Locate the cell with the specified text and output its [x, y] center coordinate. 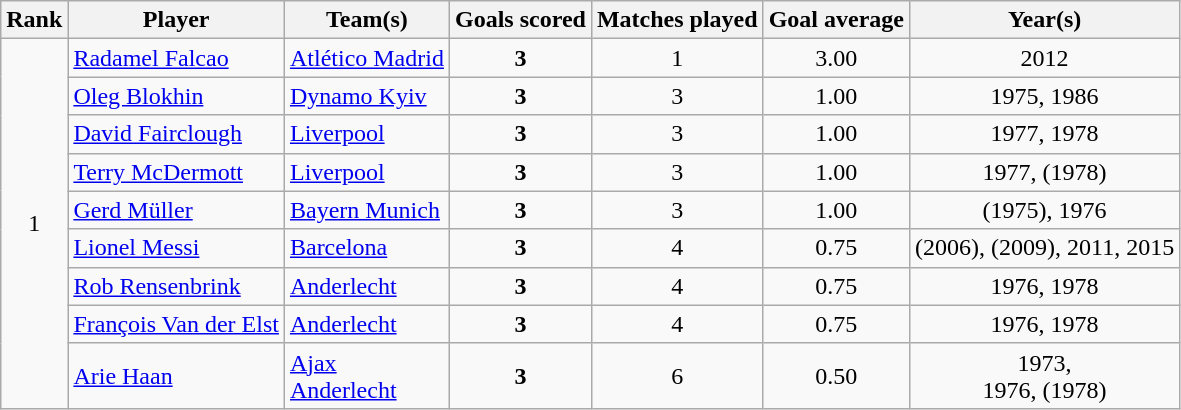
François Van der Elst [176, 324]
0.50 [836, 376]
1977, 1978 [1045, 134]
Goals scored [520, 20]
David Fairclough [176, 134]
Player [176, 20]
Rank [34, 20]
Rob Rensenbrink [176, 286]
Goal average [836, 20]
Gerd Müller [176, 210]
Atlético Madrid [366, 58]
1975, 1986 [1045, 96]
6 [677, 376]
1973,1976, (1978) [1045, 376]
(2006), (2009), 2011, 2015 [1045, 248]
Arie Haan [176, 376]
Team(s) [366, 20]
3.00 [836, 58]
Matches played [677, 20]
1977, (1978) [1045, 172]
Terry McDermott [176, 172]
2012 [1045, 58]
Ajax Anderlecht [366, 376]
Lionel Messi [176, 248]
Barcelona [366, 248]
Oleg Blokhin [176, 96]
Year(s) [1045, 20]
Dynamo Kyiv [366, 96]
Bayern Munich [366, 210]
Radamel Falcao [176, 58]
(1975), 1976 [1045, 210]
